Return [x, y] of the center of cell containing provided text 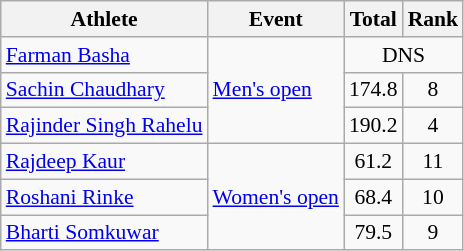
Roshani Rinke [104, 197]
Sachin Chaudhary [104, 90]
11 [434, 162]
4 [434, 126]
Farman Basha [104, 55]
68.4 [374, 197]
61.2 [374, 162]
Total [374, 19]
79.5 [374, 233]
DNS [404, 55]
174.8 [374, 90]
9 [434, 233]
Men's open [276, 90]
Rajinder Singh Rahelu [104, 126]
Rajdeep Kaur [104, 162]
190.2 [374, 126]
8 [434, 90]
Event [276, 19]
Bharti Somkuwar [104, 233]
10 [434, 197]
Rank [434, 19]
Women's open [276, 198]
Athlete [104, 19]
